Find where the given text appears and provide that cell's center as (X, Y) coordinate. 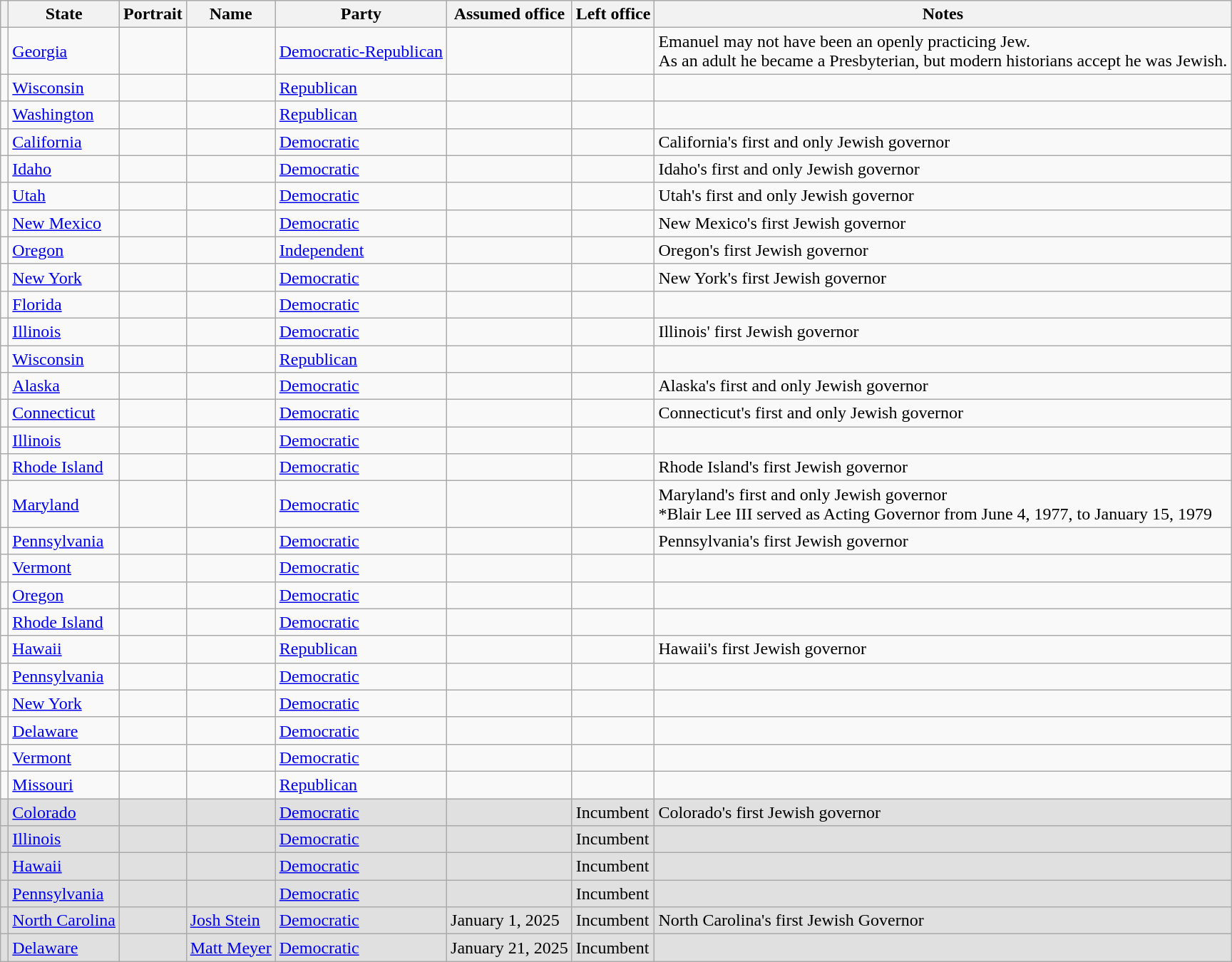
Left office (613, 14)
Utah (64, 196)
Emanuel may not have been an openly practicing Jew.As an adult he became a Presbyterian, but modern historians accept he was Jewish. (943, 51)
Democratic-Republican (361, 51)
Oregon's first Jewish governor (943, 250)
New Mexico's first Jewish governor (943, 223)
Colorado (64, 812)
Notes (943, 14)
Party (361, 14)
Utah's first and only Jewish governor (943, 196)
Name (231, 14)
Connecticut's first and only Jewish governor (943, 413)
Alaska's first and only Jewish governor (943, 386)
Idaho (64, 169)
New York's first Jewish governor (943, 277)
Connecticut (64, 413)
January 21, 2025 (510, 948)
North Carolina (64, 921)
Maryland (64, 505)
California (64, 142)
Colorado's first Jewish governor (943, 812)
Assumed office (510, 14)
Pennsylvania's first Jewish governor (943, 541)
Matt Meyer (231, 948)
Illinois' first Jewish governor (943, 331)
Georgia (64, 51)
Hawaii's first Jewish governor (943, 649)
North Carolina's first Jewish Governor (943, 921)
New Mexico (64, 223)
California's first and only Jewish governor (943, 142)
State (64, 14)
Missouri (64, 785)
January 1, 2025 (510, 921)
Washington (64, 115)
Idaho's first and only Jewish governor (943, 169)
Florida (64, 304)
Portrait (153, 14)
Maryland's first and only Jewish governor*Blair Lee III served as Acting Governor from June 4, 1977, to January 15, 1979 (943, 505)
Rhode Island's first Jewish governor (943, 467)
Independent (361, 250)
Josh Stein (231, 921)
Alaska (64, 386)
